Capture the cell that displays the provided text and extract its (x, y) central coordinate. 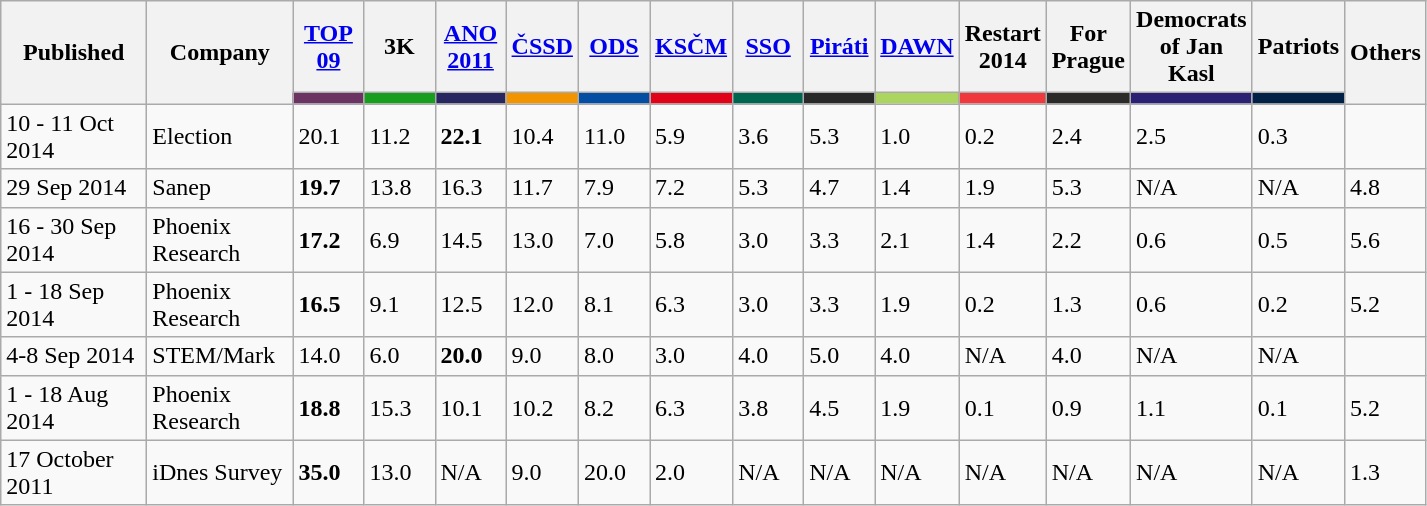
11.7 (542, 188)
Democrats of Jan Kasl (1192, 47)
STEM/Mark (220, 356)
3.8 (768, 408)
20.1 (328, 136)
18.8 (328, 408)
Sanep (220, 188)
17.2 (328, 240)
35.0 (328, 472)
13.8 (400, 188)
Patriots (1298, 47)
ANO 2011 (470, 47)
7.9 (614, 188)
2.2 (1088, 240)
Others (1386, 52)
17 October 2011 (74, 472)
1 - 18 Sep 2014 (74, 304)
Published (74, 52)
5.9 (692, 136)
9.1 (400, 304)
5.0 (840, 356)
SSO (768, 47)
2.1 (917, 240)
10 - 11 Oct 2014 (74, 136)
8.2 (614, 408)
7.2 (692, 188)
4-8 Sep 2014 (74, 356)
8.1 (614, 304)
4.5 (840, 408)
6.9 (400, 240)
1.0 (917, 136)
KSČM (692, 47)
2.5 (1192, 136)
12.0 (542, 304)
4.7 (840, 188)
Restart 2014 (1002, 47)
8.0 (614, 356)
15.3 (400, 408)
3.6 (768, 136)
Election (220, 136)
14.5 (470, 240)
1.1 (1192, 408)
16 - 30 Sep 2014 (74, 240)
5.6 (1386, 240)
7.0 (614, 240)
3K (400, 47)
ODS (614, 47)
0.3 (1298, 136)
10.2 (542, 408)
DAWN (917, 47)
0.5 (1298, 240)
iDnes Survey (220, 472)
0.9 (1088, 408)
6.0 (400, 356)
14.0 (328, 356)
29 Sep 2014 (74, 188)
12.5 (470, 304)
10.4 (542, 136)
2.0 (692, 472)
5.8 (692, 240)
Company (220, 52)
22.1 (470, 136)
2.4 (1088, 136)
11.0 (614, 136)
10.1 (470, 408)
16.3 (470, 188)
TOP 09 (328, 47)
4.8 (1386, 188)
19.7 (328, 188)
16.5 (328, 304)
ČSSD (542, 47)
Piráti (840, 47)
1 - 18 Aug 2014 (74, 408)
11.2 (400, 136)
For Prague (1088, 47)
